Capture the cell that displays the provided text and extract its [X, Y] central coordinate. 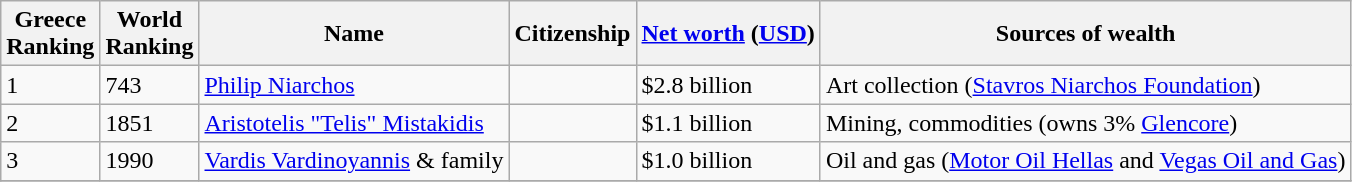
Art collection (Stavros Niarchos Foundation) [1086, 85]
$1.1 billion [728, 123]
Oil and gas (Motor Oil Hellas and Vegas Oil and Gas) [1086, 161]
Aristotelis "Telis" Mistakidis [354, 123]
$2.8 billion [728, 85]
Mining, commodities (owns 3% Glencore) [1086, 123]
$1.0 billion [728, 161]
Vardis Vardinoyannis & family [354, 161]
3 [50, 161]
Greece Ranking [50, 34]
Philip Niarchos [354, 85]
1990 [150, 161]
Net worth (USD) [728, 34]
World Ranking [150, 34]
Citizenship [572, 34]
2 [50, 123]
Sources of wealth [1086, 34]
743 [150, 85]
1851 [150, 123]
1 [50, 85]
Name [354, 34]
